Pinpoint the cell where the given text exists, returning its [X, Y] midpoint coordinate. 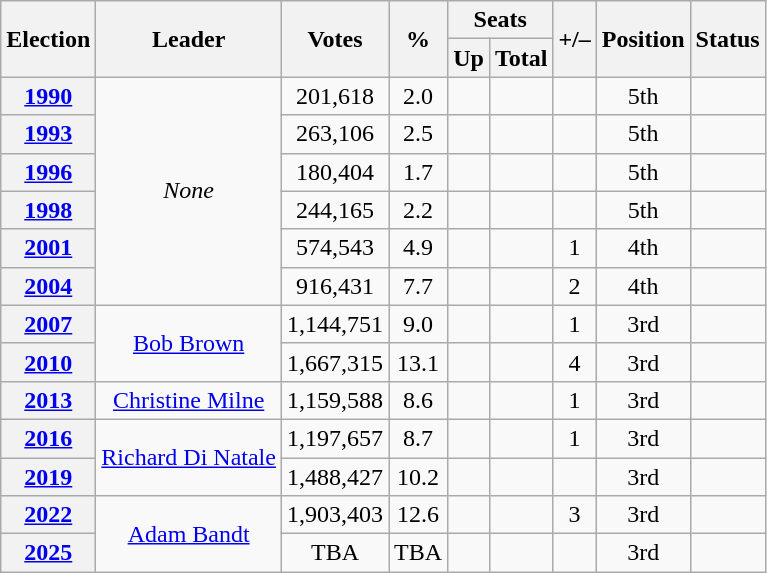
Position [643, 39]
Total [521, 58]
1,197,657 [334, 438]
10.2 [418, 477]
Votes [334, 39]
1,667,315 [334, 362]
2.2 [418, 210]
% [418, 39]
1,903,403 [334, 515]
1993 [48, 134]
916,431 [334, 286]
None [189, 191]
7.7 [418, 286]
574,543 [334, 248]
1998 [48, 210]
8.6 [418, 400]
Election [48, 39]
1,488,427 [334, 477]
Up [469, 58]
201,618 [334, 96]
Leader [189, 39]
2007 [48, 324]
1.7 [418, 172]
2025 [48, 553]
244,165 [334, 210]
Seats [500, 20]
2010 [48, 362]
2013 [48, 400]
2.0 [418, 96]
+/– [574, 39]
180,404 [334, 172]
2 [574, 286]
2016 [48, 438]
1996 [48, 172]
Bob Brown [189, 343]
4 [574, 362]
1,144,751 [334, 324]
1,159,588 [334, 400]
263,106 [334, 134]
9.0 [418, 324]
Adam Bandt [189, 534]
3 [574, 515]
13.1 [418, 362]
2004 [48, 286]
2019 [48, 477]
Richard Di Natale [189, 457]
2001 [48, 248]
Status [728, 39]
2022 [48, 515]
1990 [48, 96]
2.5 [418, 134]
4.9 [418, 248]
8.7 [418, 438]
12.6 [418, 515]
Christine Milne [189, 400]
